From the cell containing the given text, extract its center point as [X, Y] coordinate. 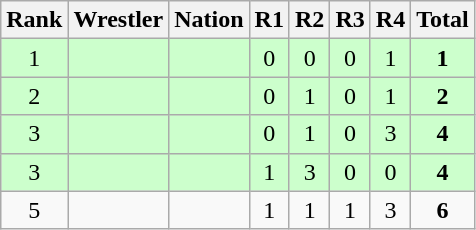
R4 [390, 20]
Nation [209, 20]
R2 [309, 20]
Wrestler [118, 20]
Total [443, 20]
6 [443, 210]
R3 [350, 20]
5 [34, 210]
Rank [34, 20]
R1 [269, 20]
